Detect which cell encompasses the target text, then output its (x, y) center coordinate. 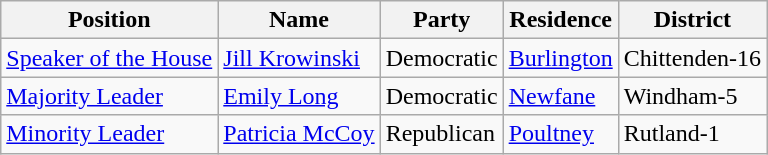
Republican (442, 134)
Name (299, 20)
Speaker of the House (110, 58)
Minority Leader (110, 134)
District (692, 20)
Newfane (560, 96)
Poultney (560, 134)
Burlington (560, 58)
Emily Long (299, 96)
Patricia McCoy (299, 134)
Party (442, 20)
Windham-5 (692, 96)
Majority Leader (110, 96)
Jill Krowinski (299, 58)
Chittenden-16 (692, 58)
Rutland-1 (692, 134)
Position (110, 20)
Residence (560, 20)
